Return (X, Y) of the center of cell containing provided text 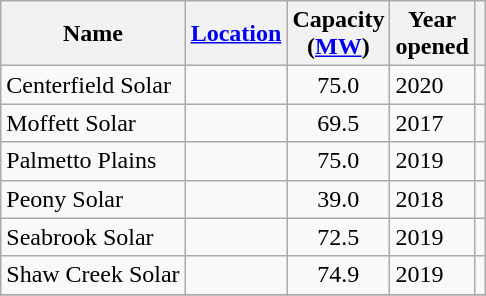
69.5 (338, 123)
Moffett Solar (93, 123)
72.5 (338, 237)
Palmetto Plains (93, 161)
Location (236, 34)
2018 (432, 199)
Centerfield Solar (93, 85)
Capacity(MW) (338, 34)
Name (93, 34)
Peony Solar (93, 199)
Shaw Creek Solar (93, 275)
74.9 (338, 275)
2017 (432, 123)
2020 (432, 85)
Seabrook Solar (93, 237)
Yearopened (432, 34)
39.0 (338, 199)
